For the text-containing cell, return its midpoint in [X, Y] coordinate format. 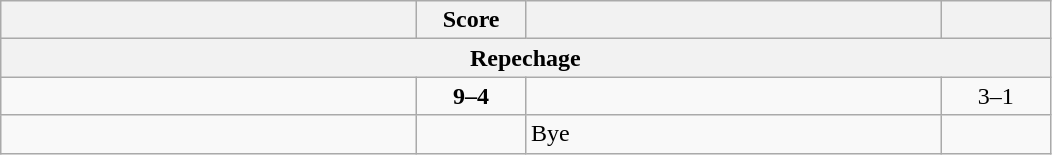
3–1 [996, 96]
Score [472, 20]
9–4 [472, 96]
Bye [733, 134]
Repechage [526, 58]
